Provide the (x, y) coordinate of the cell's center where the given text is located.  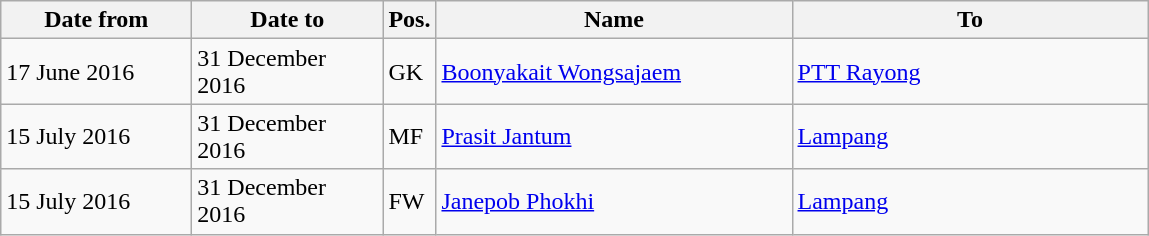
Janepob Phokhi (614, 202)
Name (614, 20)
Date from (96, 20)
MF (410, 136)
FW (410, 202)
Pos. (410, 20)
To (970, 20)
Boonyakait Wongsajaem (614, 72)
17 June 2016 (96, 72)
Prasit Jantum (614, 136)
GK (410, 72)
PTT Rayong (970, 72)
Date to (288, 20)
